From the cell containing the given text, extract its center point as (x, y) coordinate. 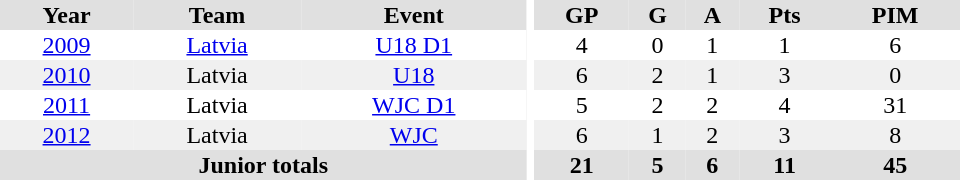
GP (582, 15)
2012 (66, 135)
G (658, 15)
Event (414, 15)
Pts (784, 15)
PIM (895, 15)
A (712, 15)
11 (784, 165)
WJC D1 (414, 105)
8 (895, 135)
2011 (66, 105)
2009 (66, 45)
Year (66, 15)
21 (582, 165)
31 (895, 105)
WJC (414, 135)
Junior totals (263, 165)
U18 (414, 75)
U18 D1 (414, 45)
45 (895, 165)
2010 (66, 75)
Team (217, 15)
